Output the [X, Y] coordinate of the center of the cell containing the given text.  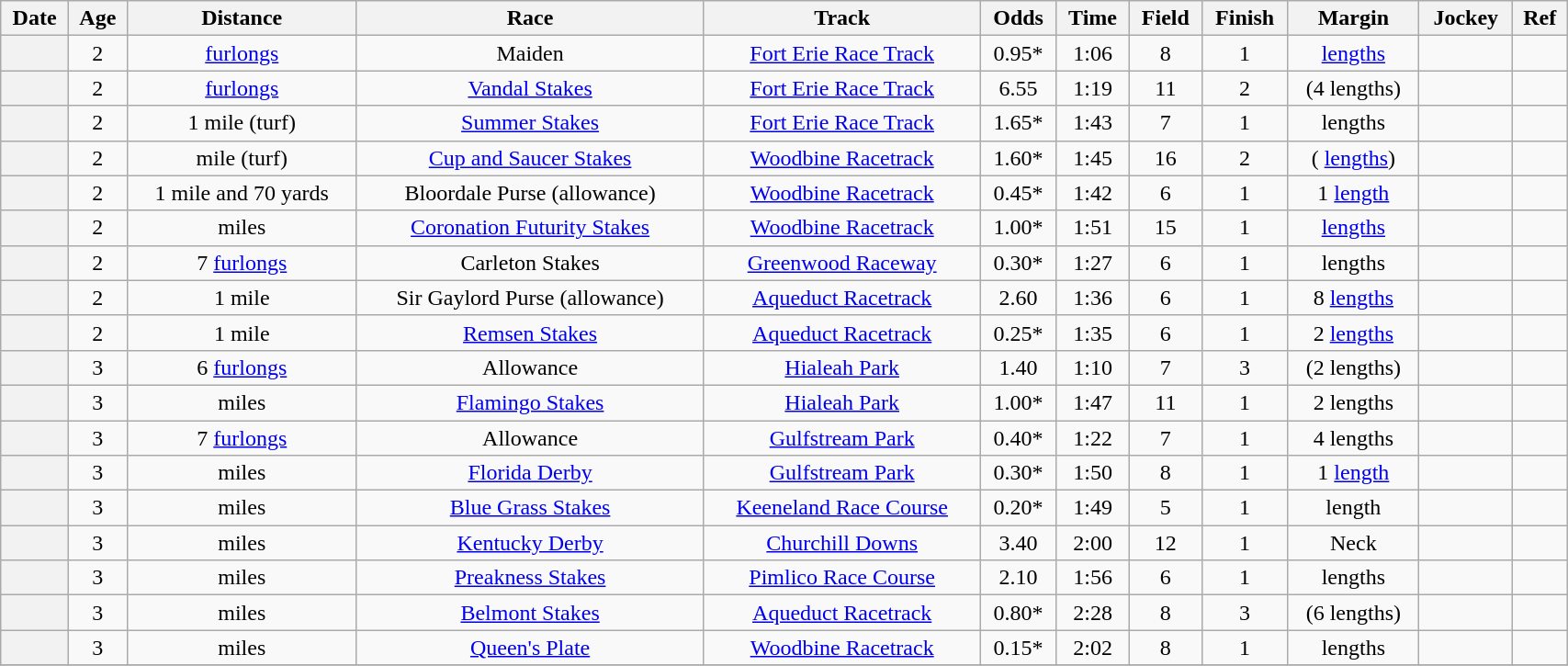
1:51 [1093, 228]
1:45 [1093, 158]
Vandal Stakes [529, 88]
1 mile (turf) [242, 123]
Jockey [1466, 18]
Ref [1540, 18]
0.15* [1019, 648]
Margin [1354, 18]
1:19 [1093, 88]
0.20* [1019, 508]
Distance [242, 18]
Keeneland Race Course [842, 508]
Maiden [529, 53]
1:50 [1093, 473]
Flamingo Stakes [529, 402]
1:06 [1093, 53]
Sir Gaylord Purse (allowance) [529, 298]
1:47 [1093, 402]
Neck [1354, 543]
Kentucky Derby [529, 543]
1.65* [1019, 123]
1:22 [1093, 438]
2:00 [1093, 543]
0.95* [1019, 53]
2:28 [1093, 613]
Coronation Futurity Stakes [529, 228]
0.40* [1019, 438]
1 mile and 70 yards [242, 193]
Churchill Downs [842, 543]
Greenwood Raceway [842, 263]
Finish [1245, 18]
0.45* [1019, 193]
1:10 [1093, 367]
Track [842, 18]
2.10 [1019, 578]
Odds [1019, 18]
Blue Grass Stakes [529, 508]
Pimlico Race Course [842, 578]
1:27 [1093, 263]
4 lengths [1354, 438]
6.55 [1019, 88]
1:35 [1093, 333]
0.25* [1019, 333]
( lengths) [1354, 158]
Summer Stakes [529, 123]
2:02 [1093, 648]
Age [97, 18]
1:56 [1093, 578]
1:36 [1093, 298]
(4 lengths) [1354, 88]
Field [1165, 18]
16 [1165, 158]
1.40 [1019, 367]
Remsen Stakes [529, 333]
Race [529, 18]
1:42 [1093, 193]
3.40 [1019, 543]
Queen's Plate [529, 648]
Florida Derby [529, 473]
(6 lengths) [1354, 613]
length [1354, 508]
Preakness Stakes [529, 578]
Carleton Stakes [529, 263]
5 [1165, 508]
Date [35, 18]
2.60 [1019, 298]
15 [1165, 228]
8 lengths [1354, 298]
1:43 [1093, 123]
Time [1093, 18]
12 [1165, 543]
Bloordale Purse (allowance) [529, 193]
0.80* [1019, 613]
mile (turf) [242, 158]
Belmont Stakes [529, 613]
Cup and Saucer Stakes [529, 158]
(2 lengths) [1354, 367]
6 furlongs [242, 367]
1:49 [1093, 508]
1.60* [1019, 158]
